Capture the cell that displays the provided text and extract its [x, y] central coordinate. 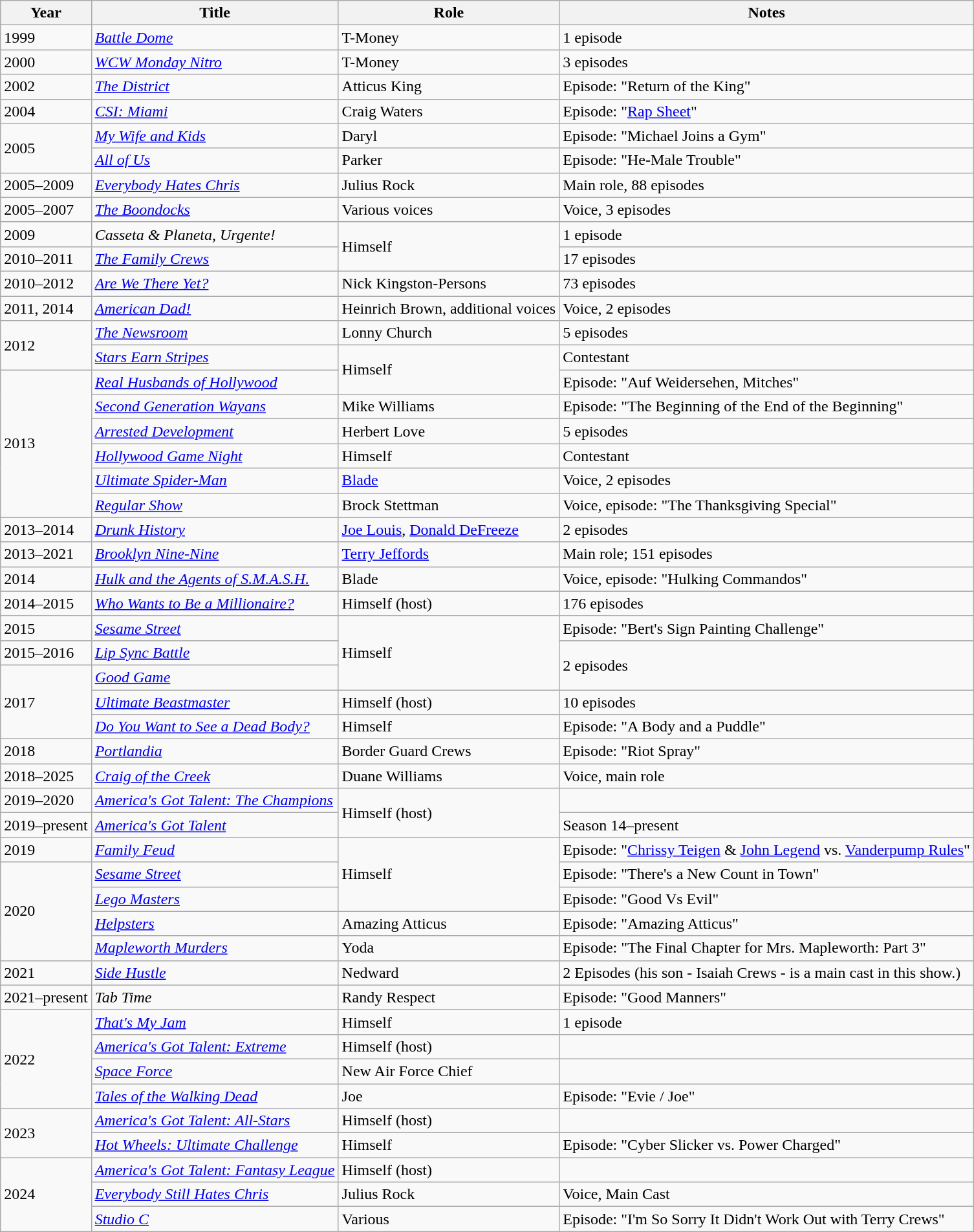
Year [46, 13]
Tales of the Walking Dead [215, 1096]
Episode: "I'm So Sorry It Didn't Work Out with Terry Crews" [767, 1219]
2005 [46, 148]
Lip Sync Battle [215, 653]
Brock Stettman [449, 505]
Real Husbands of Hollywood [215, 382]
My Wife and Kids [215, 136]
CSI: Miami [215, 111]
2009 [46, 234]
2023 [46, 1133]
Duane Williams [449, 776]
New Air Force Chief [449, 1071]
Hollywood Game Night [215, 456]
Are We There Yet? [215, 283]
Border Guard Crews [449, 751]
Ultimate Beastmaster [215, 702]
2020 [46, 911]
Episode: "Amazing Atticus" [767, 924]
Voice, episode: "The Thanksgiving Special" [767, 505]
Terry Jeffords [449, 554]
2014–2015 [46, 603]
Voice, episode: "Hulking Commandos" [767, 579]
Episode: "A Body and a Puddle" [767, 727]
2 Episodes (his son - Isaiah Crews - is a main cast in this show.) [767, 973]
Craig Waters [449, 111]
Second Generation Wayans [215, 407]
Daryl [449, 136]
Episode: "Return of the King" [767, 87]
2018–2025 [46, 776]
Side Hustle [215, 973]
Tab Time [215, 997]
Episode: "Good Manners" [767, 997]
Various voices [449, 210]
2018 [46, 751]
Voice, Main Cast [767, 1194]
2004 [46, 111]
Episode: "Cyber Slicker vs. Power Charged" [767, 1145]
2010–2012 [46, 283]
Lego Masters [215, 899]
Episode: "Chrissy Teigen & John Legend vs. Vanderpump Rules" [767, 850]
73 episodes [767, 283]
America's Got Talent [215, 825]
2014 [46, 579]
Nedward [449, 973]
Episode: "There's a New Count in Town" [767, 874]
Do You Want to See a Dead Body? [215, 727]
Episode: "Michael Joins a Gym" [767, 136]
Notes [767, 13]
That's My Jam [215, 1022]
2002 [46, 87]
Yoda [449, 948]
Brooklyn Nine-Nine [215, 554]
2015 [46, 628]
Atticus King [449, 87]
Portlandia [215, 751]
Various [449, 1219]
2010–2011 [46, 259]
Mapleworth Murders [215, 948]
Role [449, 13]
Lonny Church [449, 333]
176 episodes [767, 603]
2019 [46, 850]
Joe [449, 1096]
Craig of the Creek [215, 776]
Drunk History [215, 530]
Episode: "Evie / Joe" [767, 1096]
Hot Wheels: Ultimate Challenge [215, 1145]
The Family Crews [215, 259]
America's Got Talent: Extreme [215, 1046]
Episode: "Bert's Sign Painting Challenge" [767, 628]
Nick Kingston-Persons [449, 283]
Randy Respect [449, 997]
2005–2009 [46, 185]
WCW Monday Nitro [215, 62]
2015–2016 [46, 653]
America's Got Talent: The Champions [215, 801]
American Dad! [215, 308]
Mike Williams [449, 407]
America's Got Talent: All-Stars [215, 1121]
2017 [46, 702]
2019–present [46, 825]
2022 [46, 1059]
Regular Show [215, 505]
Title [215, 13]
America's Got Talent: Fantasy League [215, 1170]
The Boondocks [215, 210]
Arrested Development [215, 431]
Battle Dome [215, 38]
Space Force [215, 1071]
2013–2014 [46, 530]
Joe Louis, Donald DeFreeze [449, 530]
Herbert Love [449, 431]
Voice, 3 episodes [767, 210]
Episode: "The Final Chapter for Mrs. Mapleworth: Part 3" [767, 948]
2021 [46, 973]
The District [215, 87]
Main role, 88 episodes [767, 185]
Voice, main role [767, 776]
Studio C [215, 1219]
All of Us [215, 160]
Episode: "Rap Sheet" [767, 111]
Heinrich Brown, additional voices [449, 308]
The Newsroom [215, 333]
Episode: "The Beginning of the End of the Beginning" [767, 407]
2005–2007 [46, 210]
Episode: "Riot Spray" [767, 751]
10 episodes [767, 702]
Who Wants to Be a Millionaire? [215, 603]
Main role; 151 episodes [767, 554]
2013–2021 [46, 554]
2013 [46, 444]
Episode: "Auf Weidersehen, Mitches" [767, 382]
Family Feud [215, 850]
1999 [46, 38]
2021–present [46, 997]
Amazing Atticus [449, 924]
17 episodes [767, 259]
2012 [46, 345]
Good Game [215, 677]
2000 [46, 62]
Everybody Still Hates Chris [215, 1194]
Helpsters [215, 924]
Episode: "He-Male Trouble" [767, 160]
Everybody Hates Chris [215, 185]
Casseta & Planeta, Urgente! [215, 234]
Ultimate Spider-Man [215, 481]
3 episodes [767, 62]
2011, 2014 [46, 308]
2019–2020 [46, 801]
Season 14–present [767, 825]
Parker [449, 160]
Hulk and the Agents of S.M.A.S.H. [215, 579]
Stars Earn Stripes [215, 358]
Episode: "Good Vs Evil" [767, 899]
2024 [46, 1194]
